Locate the cell with the specified text and output its (x, y) center coordinate. 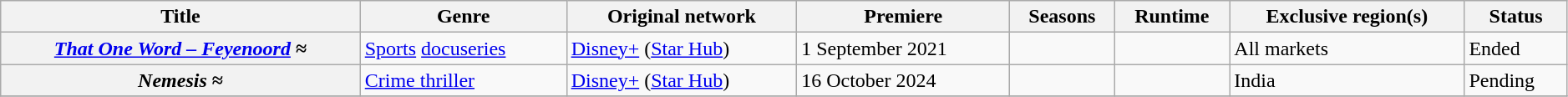
Genre (463, 17)
Sports docuseries (463, 48)
Status (1515, 17)
India (1347, 80)
Seasons (1063, 17)
Runtime (1172, 17)
Ended (1515, 48)
1 September 2021 (904, 48)
That One Word – Feyenoord ≈ (180, 48)
Pending (1515, 80)
16 October 2024 (904, 80)
All markets (1347, 48)
Exclusive region(s) (1347, 17)
Original network (682, 17)
Premiere (904, 17)
Title (180, 17)
Nemesis ≈ (180, 80)
Crime thriller (463, 80)
